Detect which cell encompasses the target text, then output its [x, y] center coordinate. 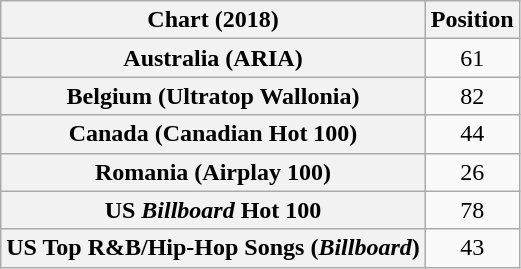
Chart (2018) [214, 20]
44 [472, 134]
Belgium (Ultratop Wallonia) [214, 96]
Position [472, 20]
82 [472, 96]
Canada (Canadian Hot 100) [214, 134]
78 [472, 210]
US Top R&B/Hip-Hop Songs (Billboard) [214, 248]
US Billboard Hot 100 [214, 210]
43 [472, 248]
Australia (ARIA) [214, 58]
Romania (Airplay 100) [214, 172]
26 [472, 172]
61 [472, 58]
